Determine the (X, Y) coordinate at the center of the cell enclosing the given text.  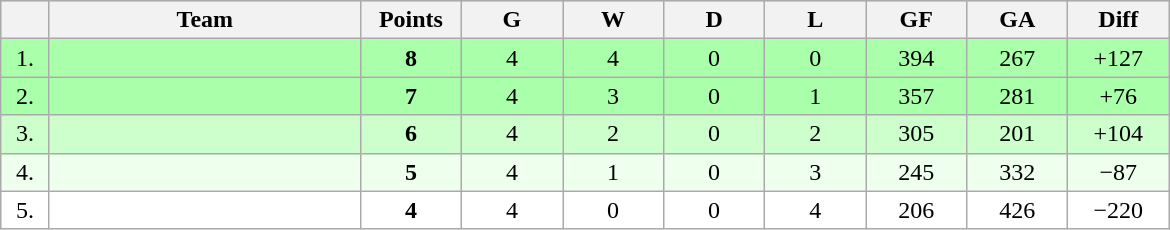
206 (916, 210)
6 (410, 134)
D (714, 20)
G (512, 20)
305 (916, 134)
201 (1018, 134)
5. (26, 210)
−220 (1118, 210)
+76 (1118, 96)
267 (1018, 58)
426 (1018, 210)
5 (410, 172)
245 (916, 172)
L (816, 20)
2. (26, 96)
Points (410, 20)
8 (410, 58)
+127 (1118, 58)
4. (26, 172)
3. (26, 134)
357 (916, 96)
Diff (1118, 20)
GF (916, 20)
1. (26, 58)
Team (204, 20)
7 (410, 96)
GA (1018, 20)
332 (1018, 172)
+104 (1118, 134)
394 (916, 58)
281 (1018, 96)
−87 (1118, 172)
W (612, 20)
